Determine the [x, y] coordinate at the center of the cell enclosing the given text.  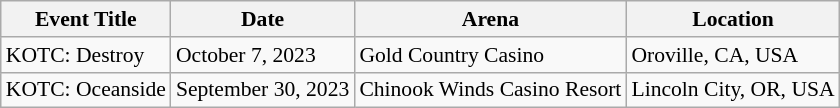
Arena [490, 19]
Lincoln City, OR, USA [732, 90]
KOTC: Destroy [86, 55]
Chinook Winds Casino Resort [490, 90]
Event Title [86, 19]
Oroville, CA, USA [732, 55]
Date [262, 19]
Location [732, 19]
KOTC: Oceanside [86, 90]
September 30, 2023 [262, 90]
October 7, 2023 [262, 55]
Gold Country Casino [490, 55]
